Return the (x, y) coordinate for the center point of the cell that contains the specified text.  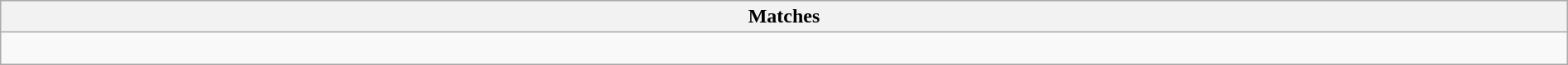
Matches (784, 17)
